Output the (X, Y) coordinate of the center of the cell containing the given text.  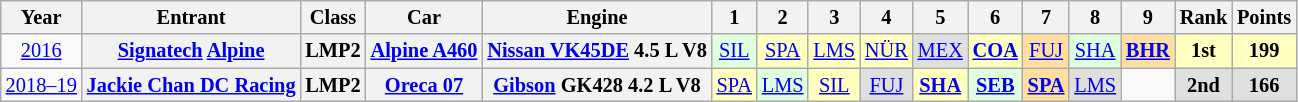
5 (940, 17)
BHR (1148, 51)
1 (734, 17)
2016 (42, 51)
6 (996, 17)
7 (1046, 17)
2 (783, 17)
2018–19 (42, 85)
9 (1148, 17)
Entrant (192, 17)
3 (834, 17)
Points (1264, 17)
Year (42, 17)
199 (1264, 51)
COA (996, 51)
Engine (596, 17)
4 (886, 17)
Nissan VK45DE 4.5 L V8 (596, 51)
MEX (940, 51)
Alpine A460 (424, 51)
Class (332, 17)
Oreca 07 (424, 85)
Car (424, 17)
Gibson GK428 4.2 L V8 (596, 85)
Signatech Alpine (192, 51)
8 (1095, 17)
SEB (996, 85)
Rank (1204, 17)
NÜR (886, 51)
166 (1264, 85)
Jackie Chan DC Racing (192, 85)
2nd (1204, 85)
1st (1204, 51)
